From the cell containing the given text, extract its center point as (x, y) coordinate. 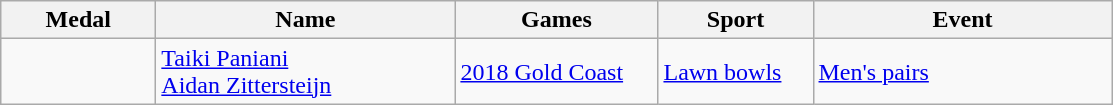
2018 Gold Coast (556, 72)
Sport (736, 20)
Medal (78, 20)
Games (556, 20)
Men's pairs (962, 72)
Taiki PanianiAidan Zittersteijn (306, 72)
Event (962, 20)
Name (306, 20)
Lawn bowls (736, 72)
